For the text-containing cell, return its midpoint in [x, y] coordinate format. 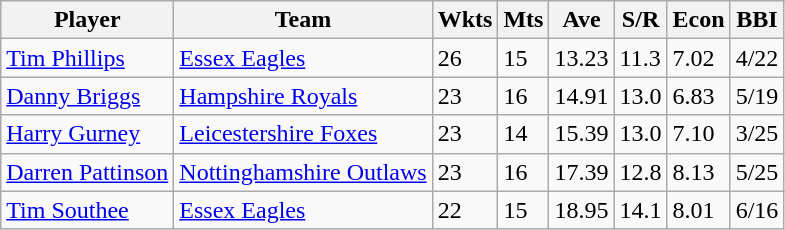
5/19 [757, 96]
Hampshire Royals [303, 96]
Darren Pattinson [88, 172]
3/25 [757, 134]
12.8 [640, 172]
Tim Southee [88, 210]
22 [465, 210]
Nottinghamshire Outlaws [303, 172]
6/16 [757, 210]
17.39 [582, 172]
8.01 [698, 210]
Tim Phillips [88, 58]
Econ [698, 20]
Player [88, 20]
5/25 [757, 172]
13.23 [582, 58]
6.83 [698, 96]
Harry Gurney [88, 134]
15.39 [582, 134]
26 [465, 58]
Mts [524, 20]
8.13 [698, 172]
7.02 [698, 58]
Team [303, 20]
Ave [582, 20]
Danny Briggs [88, 96]
14.1 [640, 210]
11.3 [640, 58]
Leicestershire Foxes [303, 134]
14.91 [582, 96]
18.95 [582, 210]
Wkts [465, 20]
7.10 [698, 134]
4/22 [757, 58]
S/R [640, 20]
BBI [757, 20]
14 [524, 134]
